Determine the [X, Y] coordinate at the center of the cell enclosing the given text.  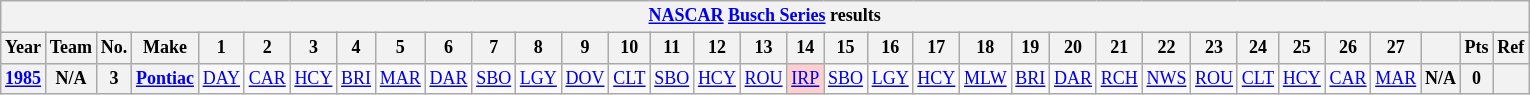
IRP [806, 78]
12 [718, 48]
11 [672, 48]
NWS [1166, 78]
19 [1030, 48]
6 [448, 48]
DAY [221, 78]
RCH [1119, 78]
20 [1074, 48]
1985 [24, 78]
23 [1214, 48]
25 [1302, 48]
10 [630, 48]
24 [1258, 48]
No. [114, 48]
Team [70, 48]
9 [585, 48]
0 [1476, 78]
Make [166, 48]
NASCAR Busch Series results [765, 16]
Year [24, 48]
15 [846, 48]
Ref [1511, 48]
21 [1119, 48]
27 [1396, 48]
1 [221, 48]
DOV [585, 78]
26 [1348, 48]
8 [538, 48]
MLW [986, 78]
22 [1166, 48]
16 [890, 48]
13 [764, 48]
5 [400, 48]
2 [267, 48]
Pts [1476, 48]
17 [936, 48]
7 [494, 48]
18 [986, 48]
14 [806, 48]
Pontiac [166, 78]
4 [356, 48]
